Extract the (X, Y) coordinate from the center of the cell holding the provided text.  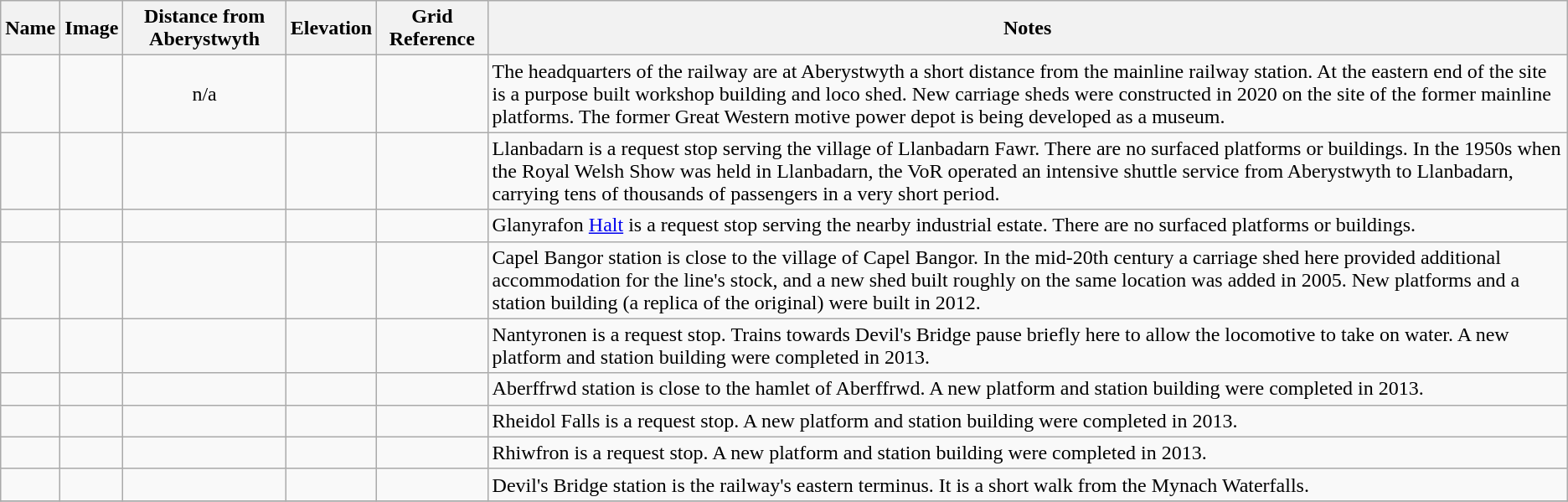
Glanyrafon Halt is a request stop serving the nearby industrial estate. There are no surfaced platforms or buildings. (1027, 225)
Notes (1027, 28)
Rhiwfron is a request stop. A new platform and station building were completed in 2013. (1027, 453)
Devil's Bridge station is the railway's eastern terminus. It is a short walk from the Mynach Waterfalls. (1027, 484)
Elevation (331, 28)
Aberffrwd station is close to the hamlet of Aberffrwd. A new platform and station building were completed in 2013. (1027, 389)
Grid Reference (432, 28)
Image (92, 28)
n/a (204, 94)
Rheidol Falls is a request stop. A new platform and station building were completed in 2013. (1027, 421)
Distance from Aberystwyth (204, 28)
Name (30, 28)
